Determine the [X, Y] coordinate at the center of the cell enclosing the given text.  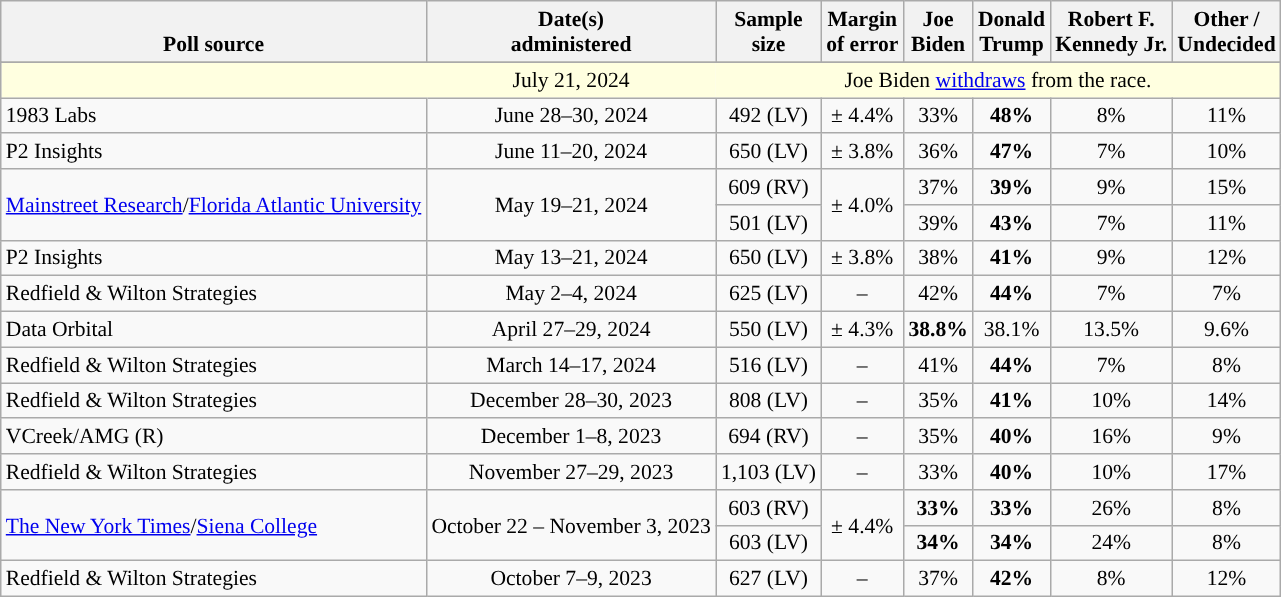
Mainstreet Research/Florida Atlantic University [214, 204]
17% [1226, 472]
603 (LV) [768, 543]
Data Orbital [214, 330]
24% [1111, 543]
Samplesize [768, 32]
38% [938, 258]
June 28–30, 2024 [571, 116]
625 (LV) [768, 294]
Other /Undecided [1226, 32]
47% [1012, 152]
15% [1226, 187]
550 (LV) [768, 330]
DonaldTrump [1012, 32]
36% [938, 152]
October 7–9, 2023 [571, 579]
May 2–4, 2024 [571, 294]
Marginof error [862, 32]
November 27–29, 2023 [571, 472]
JoeBiden [938, 32]
492 (LV) [768, 116]
48% [1012, 116]
The New York Times/Siena College [214, 526]
May 13–21, 2024 [571, 258]
609 (RV) [768, 187]
Date(s)administered [571, 32]
26% [1111, 508]
1983 Labs [214, 116]
June 11–20, 2024 [571, 152]
627 (LV) [768, 579]
14% [1226, 401]
694 (RV) [768, 437]
38.1% [1012, 330]
516 (LV) [768, 365]
38.8% [938, 330]
13.5% [1111, 330]
Joe Biden withdraws from the race. [998, 80]
603 (RV) [768, 508]
VCreek/AMG (R) [214, 437]
Poll source [214, 32]
Robert F.Kennedy Jr. [1111, 32]
December 1–8, 2023 [571, 437]
March 14–17, 2024 [571, 365]
16% [1111, 437]
December 28–30, 2023 [571, 401]
501 (LV) [768, 223]
9.6% [1226, 330]
1,103 (LV) [768, 472]
April 27–29, 2024 [571, 330]
43% [1012, 223]
October 22 – November 3, 2023 [571, 526]
808 (LV) [768, 401]
± 4.0% [862, 204]
May 19–21, 2024 [571, 204]
July 21, 2024 [571, 80]
± 4.3% [862, 330]
